Search for the cell housing the specified text and yield its [X, Y] center coordinate. 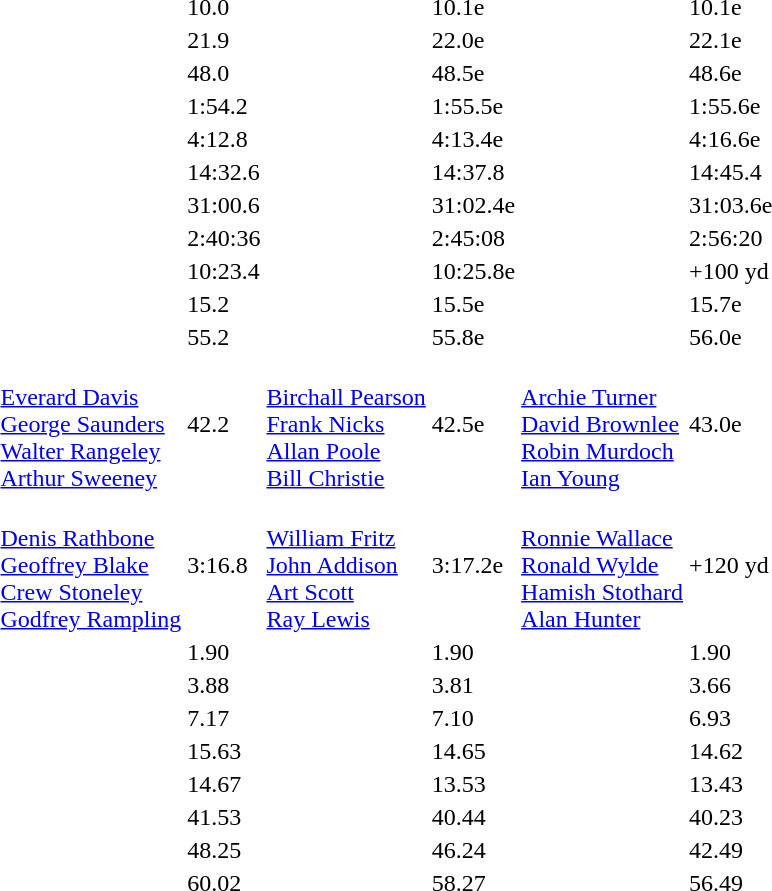
1:54.2 [224, 106]
7.10 [473, 718]
3.88 [224, 685]
3:16.8 [224, 565]
42.2 [224, 424]
55.8e [473, 337]
Archie TurnerDavid BrownleeRobin MurdochIan Young [602, 424]
2:45:08 [473, 238]
7.17 [224, 718]
48.5e [473, 73]
48.0 [224, 73]
13.53 [473, 784]
14:32.6 [224, 172]
40.44 [473, 817]
46.24 [473, 850]
21.9 [224, 40]
31:02.4e [473, 205]
15.5e [473, 304]
Ronnie WallaceRonald WyldeHamish StothardAlan Hunter [602, 565]
10:23.4 [224, 271]
22.0e [473, 40]
14.65 [473, 751]
1:55.5e [473, 106]
William FritzJohn AddisonArt ScottRay Lewis [346, 565]
48.25 [224, 850]
10:25.8e [473, 271]
14:37.8 [473, 172]
3:17.2e [473, 565]
15.63 [224, 751]
Birchall PearsonFrank NicksAllan PooleBill Christie [346, 424]
55.2 [224, 337]
31:00.6 [224, 205]
41.53 [224, 817]
14.67 [224, 784]
4:13.4e [473, 139]
4:12.8 [224, 139]
42.5e [473, 424]
15.2 [224, 304]
3.81 [473, 685]
2:40:36 [224, 238]
